For the text-containing cell, return its midpoint in (x, y) coordinate format. 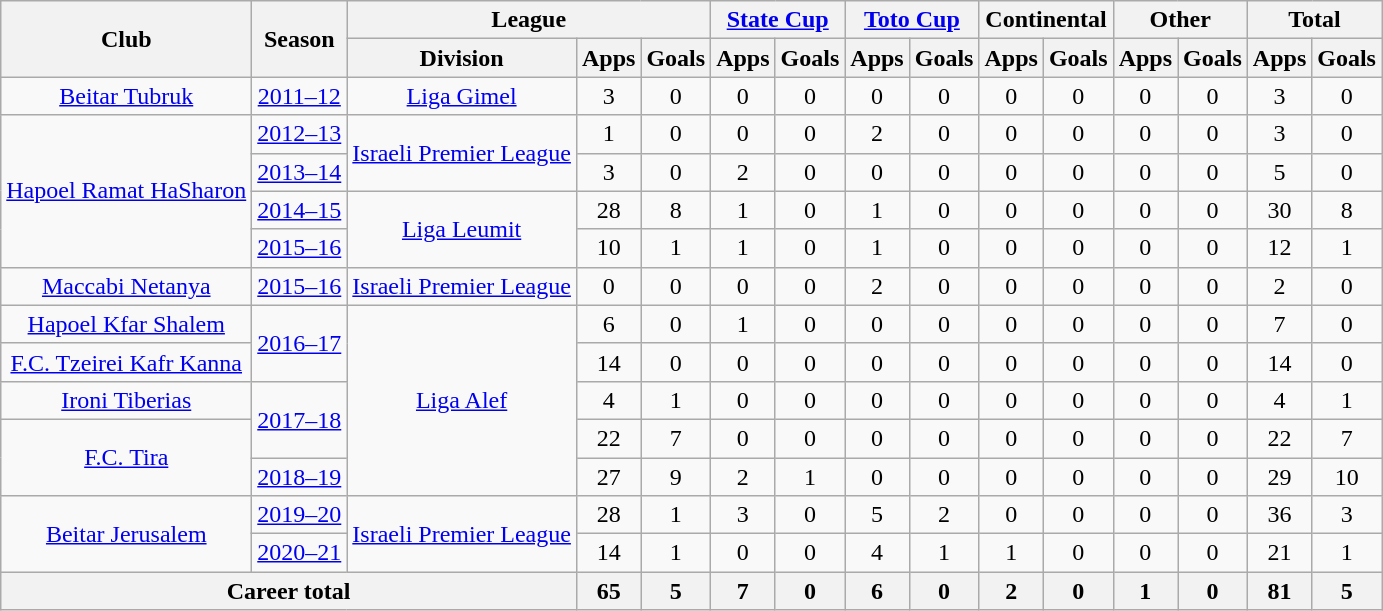
Ironi Tiberias (126, 400)
F.C. Tira (126, 457)
21 (1279, 553)
2012–13 (300, 134)
F.C. Tzeirei Kafr Kanna (126, 362)
81 (1279, 591)
Liga Alef (462, 400)
Hapoel Kfar Shalem (126, 324)
Maccabi Netanya (126, 286)
Total (1314, 20)
State Cup (778, 20)
Toto Cup (912, 20)
2011–12 (300, 96)
Beitar Tubruk (126, 96)
Liga Leumit (462, 229)
2016–17 (300, 343)
Continental (1046, 20)
Season (300, 39)
2017–18 (300, 419)
36 (1279, 515)
Division (462, 58)
Liga Gimel (462, 96)
Career total (289, 591)
2013–14 (300, 172)
27 (608, 477)
Hapoel Ramat HaSharon (126, 191)
2020–21 (300, 553)
9 (676, 477)
30 (1279, 210)
Other (1180, 20)
12 (1279, 248)
Club (126, 39)
League (529, 20)
2019–20 (300, 515)
29 (1279, 477)
Beitar Jerusalem (126, 534)
2018–19 (300, 477)
2014–15 (300, 210)
65 (608, 591)
